Search for the cell housing the specified text and yield its (x, y) center coordinate. 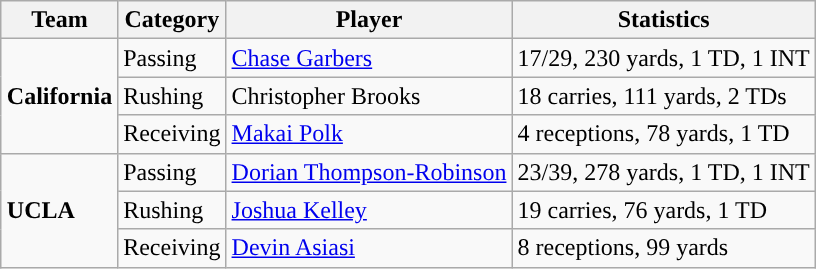
UCLA (59, 210)
8 receptions, 99 yards (664, 248)
17/29, 230 yards, 1 TD, 1 INT (664, 58)
California (59, 96)
Statistics (664, 20)
Makai Polk (369, 134)
Joshua Kelley (369, 210)
23/39, 278 yards, 1 TD, 1 INT (664, 172)
19 carries, 76 yards, 1 TD (664, 210)
Player (369, 20)
Category (172, 20)
Dorian Thompson-Robinson (369, 172)
Chase Garbers (369, 58)
Devin Asiasi (369, 248)
Team (59, 20)
4 receptions, 78 yards, 1 TD (664, 134)
18 carries, 111 yards, 2 TDs (664, 96)
Christopher Brooks (369, 96)
